Return the (x, y) coordinate for the center point of the cell that contains the specified text.  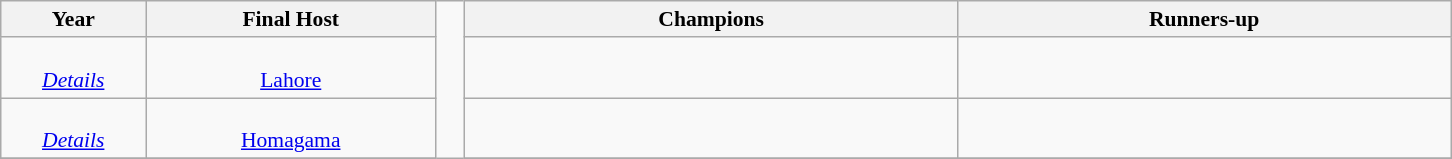
Champions (712, 19)
Final Host (291, 19)
Runners-up (1204, 19)
Homagama (291, 128)
Lahore (291, 68)
Year (74, 19)
